Return [x, y] of the center of cell containing provided text 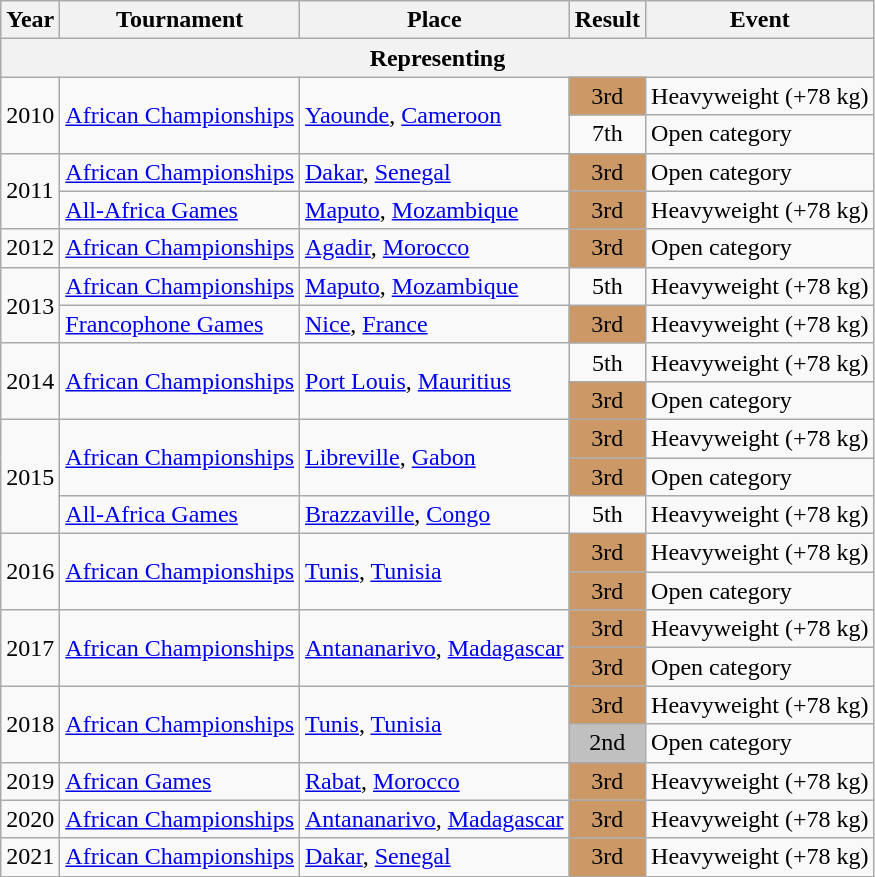
Francophone Games [180, 324]
Place [435, 20]
2014 [30, 381]
Event [760, 20]
2012 [30, 248]
2016 [30, 572]
2018 [30, 724]
Result [607, 20]
2011 [30, 191]
2020 [30, 819]
Representing [438, 58]
Libreville, Gabon [435, 457]
African Games [180, 781]
2015 [30, 476]
Port Louis, Mauritius [435, 381]
2013 [30, 305]
2010 [30, 115]
Agadir, Morocco [435, 248]
2019 [30, 781]
Brazzaville, Congo [435, 515]
7th [607, 134]
Rabat, Morocco [435, 781]
Yaounde, Cameroon [435, 115]
Tournament [180, 20]
2021 [30, 857]
Year [30, 20]
Nice, France [435, 324]
2nd [607, 743]
2017 [30, 648]
